From the cell containing the given text, extract its center point as [X, Y] coordinate. 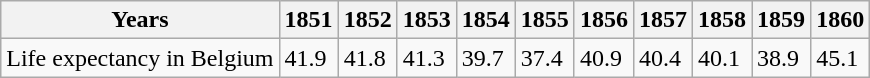
1860 [840, 20]
45.1 [840, 58]
41.9 [308, 58]
1851 [308, 20]
40.4 [662, 58]
41.8 [368, 58]
Life expectancy in Belgium [140, 58]
38.9 [782, 58]
1856 [604, 20]
40.9 [604, 58]
1857 [662, 20]
37.4 [544, 58]
1858 [722, 20]
1852 [368, 20]
1855 [544, 20]
1854 [486, 20]
41.3 [426, 58]
39.7 [486, 58]
Years [140, 20]
40.1 [722, 58]
1859 [782, 20]
1853 [426, 20]
